Find where the given text appears and provide that cell's center as [x, y] coordinate. 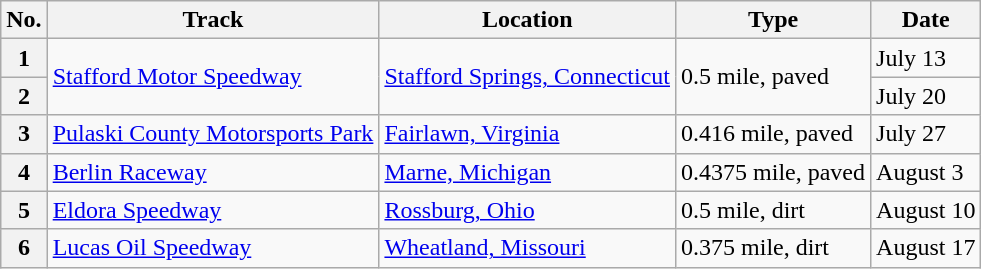
Location [528, 20]
Pulaski County Motorsports Park [213, 134]
Marne, Michigan [528, 172]
1 [24, 58]
3 [24, 134]
Rossburg, Ohio [528, 210]
0.375 mile, dirt [774, 248]
Stafford Springs, Connecticut [528, 77]
0.4375 mile, paved [774, 172]
6 [24, 248]
July 20 [926, 96]
Eldora Speedway [213, 210]
July 27 [926, 134]
4 [24, 172]
2 [24, 96]
No. [24, 20]
August 17 [926, 248]
August 10 [926, 210]
5 [24, 210]
August 3 [926, 172]
Wheatland, Missouri [528, 248]
Type [774, 20]
Stafford Motor Speedway [213, 77]
0.5 mile, paved [774, 77]
0.416 mile, paved [774, 134]
Track [213, 20]
Date [926, 20]
July 13 [926, 58]
Lucas Oil Speedway [213, 248]
0.5 mile, dirt [774, 210]
Berlin Raceway [213, 172]
Fairlawn, Virginia [528, 134]
